Detect which cell encompasses the target text, then output its [x, y] center coordinate. 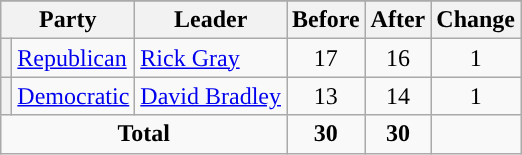
Democratic [74, 96]
Total [144, 134]
Leader [211, 20]
17 [326, 58]
16 [398, 58]
Republican [74, 58]
13 [326, 96]
Rick Gray [211, 58]
Party [68, 20]
14 [398, 96]
After [398, 20]
David Bradley [211, 96]
Change [476, 20]
Before [326, 20]
